Locate the cell with the specified text and output its [x, y] center coordinate. 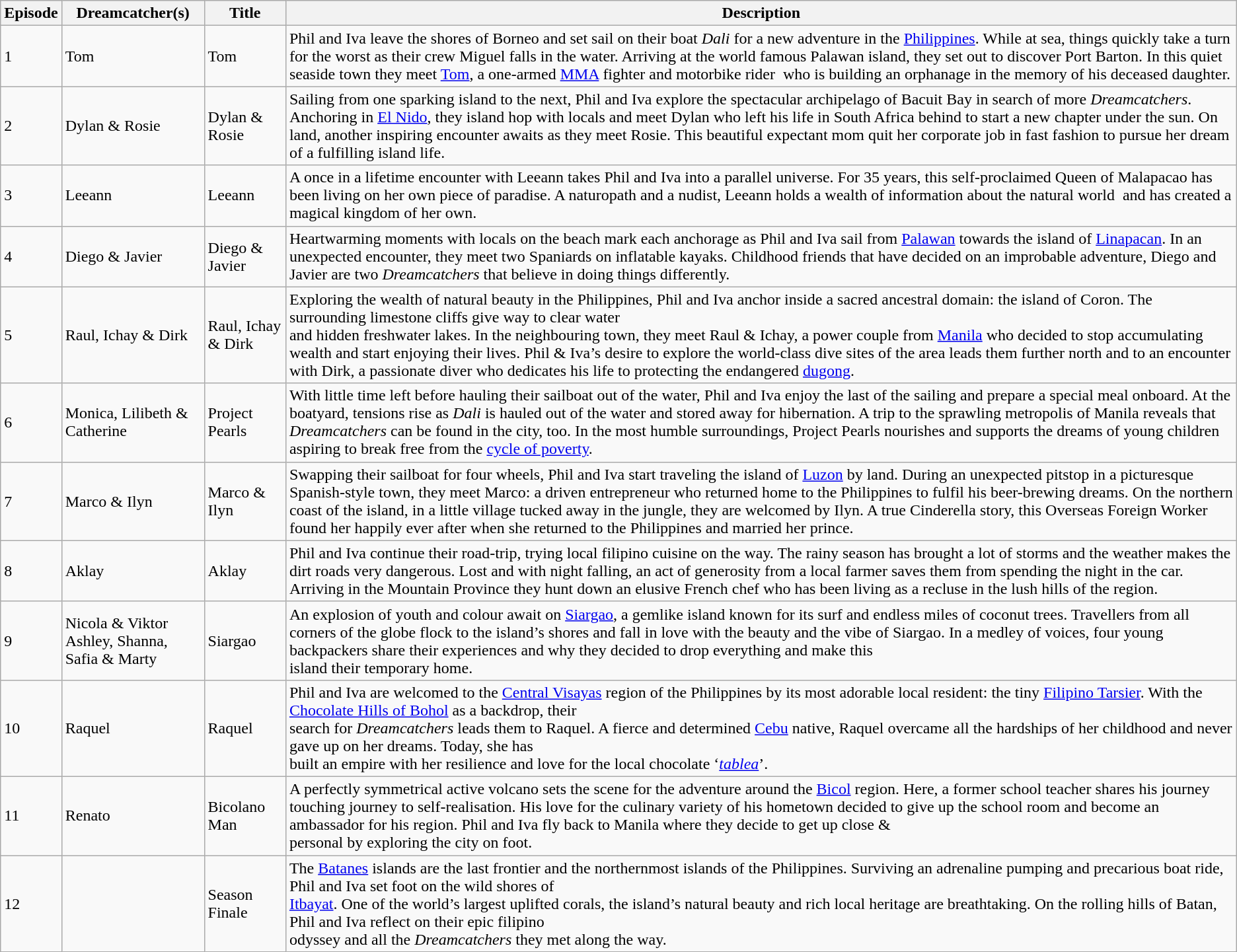
Siargao [244, 641]
Dreamcatcher(s) [133, 13]
Title [244, 13]
10 [31, 728]
Episode [31, 13]
7 [31, 501]
Renato [133, 815]
3 [31, 196]
8 [31, 571]
Bicolano Man [244, 815]
4 [31, 256]
Description [761, 13]
9 [31, 641]
Season Finale [244, 903]
1 [31, 56]
2 [31, 126]
12 [31, 903]
5 [31, 335]
6 [31, 423]
Nicola & ViktorAshley, Shanna, Safia & Marty [133, 641]
11 [31, 815]
Project Pearls [244, 423]
Monica, Lilibeth & Catherine [133, 423]
